Detect which cell encompasses the target text, then output its [X, Y] center coordinate. 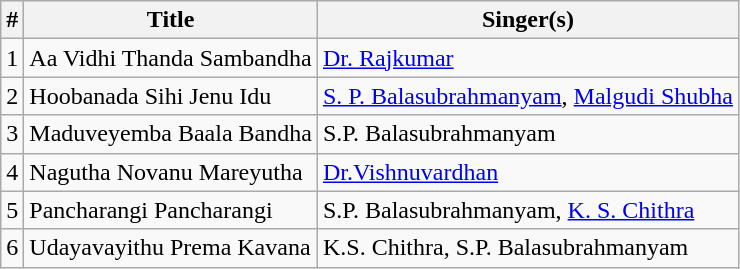
Dr. Rajkumar [528, 58]
S.P. Balasubrahmanyam [528, 134]
S.P. Balasubrahmanyam, K. S. Chithra [528, 210]
Title [171, 20]
# [12, 20]
Nagutha Novanu Mareyutha [171, 172]
Maduveyemba Baala Bandha [171, 134]
4 [12, 172]
5 [12, 210]
Pancharangi Pancharangi [171, 210]
2 [12, 96]
6 [12, 248]
Hoobanada Sihi Jenu Idu [171, 96]
Dr.Vishnuvardhan [528, 172]
Singer(s) [528, 20]
Aa Vidhi Thanda Sambandha [171, 58]
1 [12, 58]
S. P. Balasubrahmanyam, Malgudi Shubha [528, 96]
K.S. Chithra, S.P. Balasubrahmanyam [528, 248]
Udayavayithu Prema Kavana [171, 248]
3 [12, 134]
